Output the [x, y] coordinate of the center of the cell containing the given text.  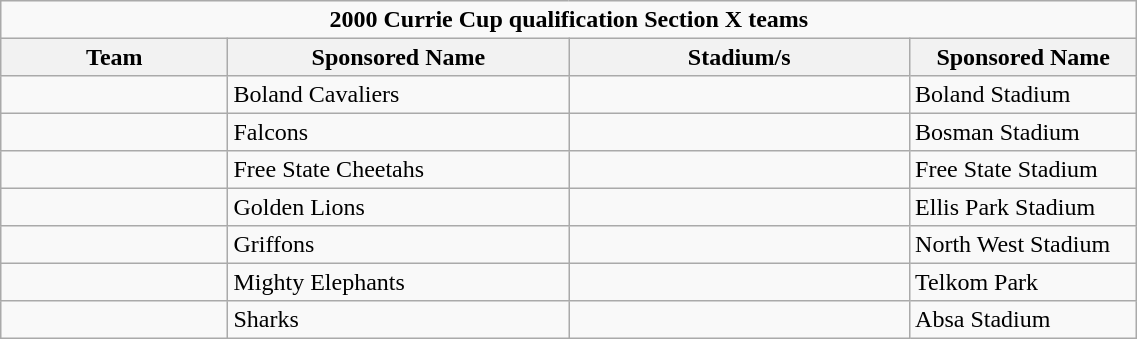
Ellis Park Stadium [1024, 206]
Sharks [398, 318]
Absa Stadium [1024, 318]
Free State Stadium [1024, 170]
Boland Stadium [1024, 94]
Mighty Elephants [398, 282]
Golden Lions [398, 206]
2000 Currie Cup qualification Section X teams [569, 20]
Falcons [398, 132]
Griffons [398, 244]
Boland Cavaliers [398, 94]
Telkom Park [1024, 282]
Free State Cheetahs [398, 170]
Bosman Stadium [1024, 132]
Stadium/s [740, 56]
North West Stadium [1024, 244]
Team [114, 56]
